Locate the cell with the specified text and output its [x, y] center coordinate. 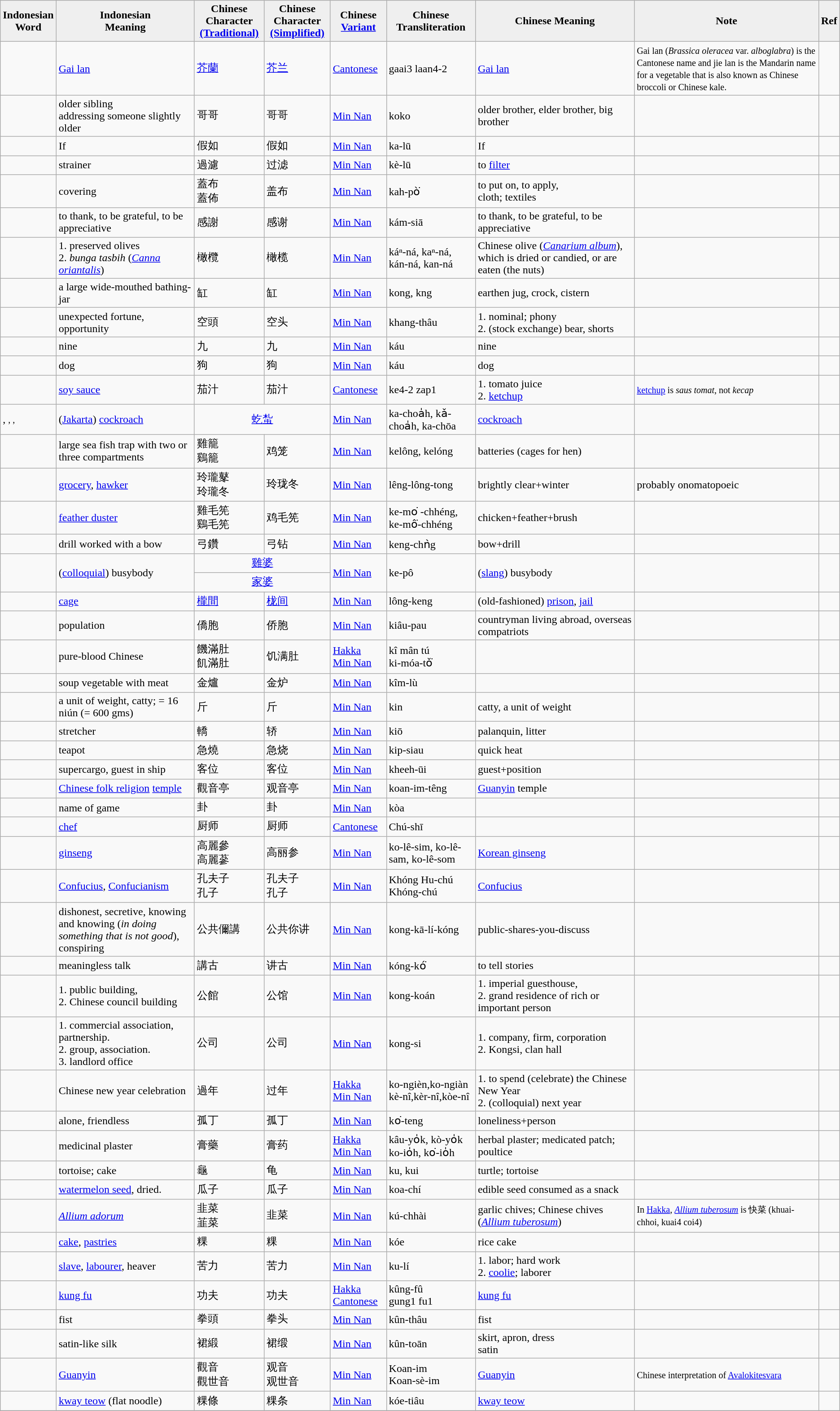
高丽参 [297, 853]
Note [726, 21]
chef [125, 827]
grocery, hawker [125, 485]
裙缎 [297, 1344]
ketchup is saus tomat, not kecap [726, 390]
kin [431, 707]
a unit of weight, catty; = 16 niún (= 600 gms) [125, 707]
kway teow [555, 1401]
loneliness+person [555, 1121]
Khóng Hu-chúKhóng-chú [431, 886]
感謝 [229, 223]
Chú-shī [431, 827]
1. company, firm, corporation 2. Kongsi, clan hall [555, 1043]
講古 [229, 966]
ko-lê-sim, ko-lê-sam, ko-lê-som [431, 853]
kûn-thâu [431, 1319]
粿条 [297, 1401]
khang-thâu [431, 322]
玲瓏鼕玲瓏冬 [229, 485]
supercargo, guest in ship [125, 769]
(Jakarta) cockroach [125, 420]
雞婆 [262, 563]
雞毛筅鷄毛筅 [229, 518]
rice cake [555, 1242]
stretcher [125, 732]
herbal plaster; medicated patch; poultice [555, 1146]
kòa [431, 808]
kway teow (flat noodle) [125, 1401]
satin-like silk [125, 1344]
kè-lū [431, 165]
饑滿肚飢滿肚 [229, 657]
garlic chives; Chinese chives (Allium tuberosum) [555, 1216]
盖布 [297, 191]
HakkaCantonese [358, 1295]
public-shares-you-discuss [555, 929]
drill worked with a bow [125, 544]
金爐 [229, 683]
芥蘭 [229, 68]
1. preserved olives 2. bunga tasbih (Canna oriantalis) [125, 258]
bow+drill [555, 544]
káⁿ-ná, kaⁿ-ná, kán-ná, kan-ná [431, 258]
(slang) busybody [555, 573]
Indonesian Meaning [125, 21]
1. public building, 2. Chinese council building [125, 996]
轎 [229, 732]
1. labor; hard work 2. coolie; laborer [555, 1266]
Chinese Meaning [555, 21]
公馆 [297, 996]
kiâu-pau [431, 626]
kiō [431, 732]
kheeh-ūi [431, 769]
palanquin, litter [555, 732]
large sea fish trap with two or three compartments [125, 451]
In Hakka, Allium tuberosum is 快菜 (khuai-chhoi, kuai4 coi4) [726, 1216]
older siblingaddressing someone slightly older [125, 116]
edible seed consumed as a snack [555, 1189]
Indonesian Word [28, 21]
a large wide-mouthed bathing-jar [125, 293]
Chinese olive (Canarium album), which is dried or candied, or are eaten (the nuts) [555, 258]
觀音亭 [229, 789]
ginseng [125, 853]
keng-chǹg [431, 544]
kú-chhài [431, 1216]
虼蚻 [262, 420]
鸡笼 [297, 451]
lông-keng [431, 601]
觀音觀世音 [229, 1375]
kong-kā-lí-kóng [431, 929]
公共你讲 [297, 929]
玲珑冬 [297, 485]
kah-pò͘ [431, 191]
ku-lí [431, 1266]
鸡毛筅 [297, 518]
膏藥 [229, 1146]
slave, labourer, heaver [125, 1266]
kóng-kó͘ [431, 966]
brightly clear+winter [555, 485]
cage [125, 601]
kóe [431, 1242]
Chinese Transliteration [431, 21]
膏药 [297, 1146]
population [125, 626]
橄欖 [229, 258]
Chinese Variant [358, 21]
龟 [297, 1170]
1. imperial guesthouse, 2. grand residence of rich or important person [555, 996]
过滤 [297, 165]
catty, a unit of weight [555, 707]
watermelon seed, dried. [125, 1189]
lêng-lông-tong [431, 485]
观音亭 [297, 789]
guest+position [555, 769]
kîm-lù [431, 683]
Confucius [555, 886]
饥满肚 [297, 657]
countryman living abroad, overseas compatriots [555, 626]
kip-siau [431, 750]
, , , [28, 420]
cockroach [555, 420]
侨胞 [297, 626]
medicinal plaster [125, 1146]
turtle; tortoise [555, 1170]
急燒 [229, 750]
ke-mo͘ -chhéng, ke-mô͘-chhéng [431, 518]
kelông, kelóng [431, 451]
韭菜韮菜 [229, 1216]
koan-im-têng [431, 789]
chicken+feather+brush [555, 518]
Chinese interpretation of Avalokitesvara [726, 1375]
kóe-tiâu [431, 1401]
covering [125, 191]
ka-choa̍h, kǎ-choa̍h, ka-chōa [431, 420]
alone, friendless [125, 1121]
ke-pô [431, 573]
feather duster [125, 518]
急烧 [297, 750]
probably onomatopoeic [726, 485]
kám-siā [431, 223]
弓钻 [297, 544]
kong, kng [431, 293]
栊间 [297, 601]
Chinese Character (Traditional) [229, 21]
dishonest, secretive, knowing and knowing (in doing something that is not good), conspiring [125, 929]
Chinese new year celebration [125, 1091]
koa-chí [431, 1189]
轿 [297, 732]
skirt, apron, dress satin [555, 1344]
拳頭 [229, 1319]
龜 [229, 1170]
(old-fashioned) prison, jail [555, 601]
公共儞講 [229, 929]
橄榄 [297, 258]
ku, kui [431, 1170]
空头 [297, 322]
雞籠鷄籠 [229, 451]
kûng-fûgung1 fu1 [431, 1295]
name of game [125, 808]
1. to spend (celebrate) the Chinese New Year 2. (colloquial) next year [555, 1091]
Guanyin temple [555, 789]
粿條 [229, 1401]
batteries (cages for hen) [555, 451]
gaai3 laan4-2 [431, 68]
(colloquial) busybody [125, 573]
讲古 [297, 966]
Chinese folk religion temple [125, 789]
1. commercial association, partnership. 2. group, association. 3. landlord office [125, 1043]
1. tomato juice2. ketchup [555, 390]
unexpected fortune, opportunity [125, 322]
kî mân túki-móa-tǒ͘ [431, 657]
Koan-imKoan-sè-im [431, 1375]
Allium adorum [125, 1216]
公館 [229, 996]
過濾 [229, 165]
蓋布蓋佈 [229, 191]
Ref [829, 21]
to tell stories [555, 966]
tortoise; cake [125, 1170]
kâu-yo̍k, kò-yo̍k ko-io̍h, ko͘-io̍h [431, 1146]
櫳間 [229, 601]
弓鑽 [229, 544]
韭菜 [297, 1216]
koko [431, 116]
ko͘-teng [431, 1121]
观音观世音 [297, 1375]
kong-si [431, 1043]
strainer [125, 165]
pure-blood Chinese [125, 657]
1. nominal; phony 2. (stock exchange) bear, shorts [555, 322]
quick heat [555, 750]
older brother, elder brother, big brother [555, 116]
teapot [125, 750]
ka-lū [431, 146]
空頭 [229, 322]
earthen jug, crock, cistern [555, 293]
感谢 [297, 223]
金炉 [297, 683]
裙緞 [229, 1344]
僑胞 [229, 626]
过年 [297, 1091]
Korean ginseng [555, 853]
kong-koán [431, 996]
to filter [555, 165]
Chinese Character (Simplified) [297, 21]
soup vegetable with meat [125, 683]
soy sauce [125, 390]
to put on, to apply, cloth; textiles [555, 191]
高麗參高麗蔘 [229, 853]
kûn-toān [431, 1344]
Confucius, Confucianism [125, 886]
meaningless talk [125, 966]
過年 [229, 1091]
家婆 [262, 583]
cake, pastries [125, 1242]
ko-ngièn,ko-ngiàn kè-nî,kèr-nî,kòe-nî [431, 1091]
芥兰 [297, 68]
ke4-2 zap1 [431, 390]
拳头 [297, 1319]
